Pinpoint the cell where the given text exists, returning its (x, y) midpoint coordinate. 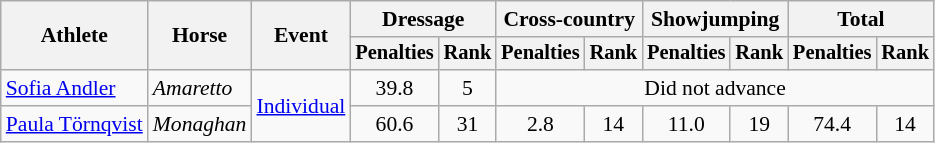
31 (468, 124)
74.4 (832, 124)
19 (759, 124)
Showjumping (715, 19)
Total (861, 19)
Did not advance (715, 88)
5 (468, 88)
2.8 (540, 124)
11.0 (686, 124)
Horse (200, 36)
Dressage (423, 19)
Cross-country (569, 19)
60.6 (394, 124)
39.8 (394, 88)
Paula Törnqvist (74, 124)
Amaretto (200, 88)
Individual (300, 106)
Monaghan (200, 124)
Sofia Andler (74, 88)
Athlete (74, 36)
Event (300, 36)
